Pinpoint the cell where the given text exists, returning its [X, Y] midpoint coordinate. 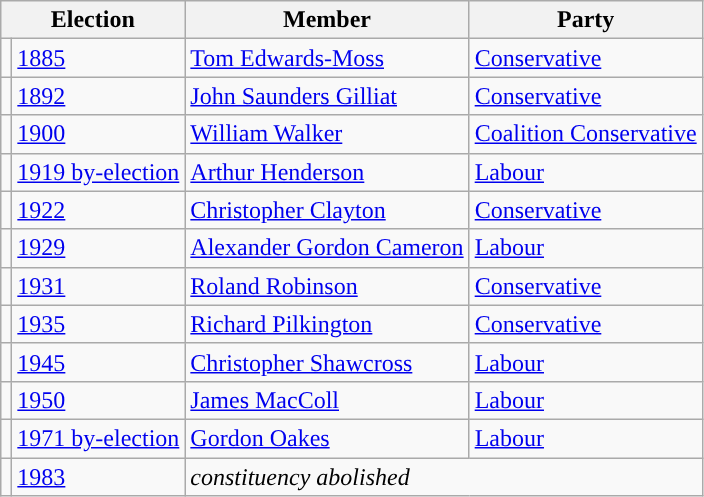
Christopher Clayton [327, 210]
1892 [98, 96]
Christopher Shawcross [327, 362]
Arthur Henderson [327, 172]
Richard Pilkington [327, 324]
constituency abolished [444, 477]
Election [93, 20]
Gordon Oakes [327, 438]
Member [327, 20]
1919 by-election [98, 172]
Roland Robinson [327, 286]
1945 [98, 362]
1885 [98, 58]
1971 by-election [98, 438]
William Walker [327, 134]
1900 [98, 134]
James MacColl [327, 400]
Coalition Conservative [586, 134]
1983 [98, 477]
1935 [98, 324]
Alexander Gordon Cameron [327, 248]
1950 [98, 400]
1931 [98, 286]
John Saunders Gilliat [327, 96]
1929 [98, 248]
Party [586, 20]
Tom Edwards-Moss [327, 58]
1922 [98, 210]
